Output the (x, y) coordinate of the center of the cell containing the given text.  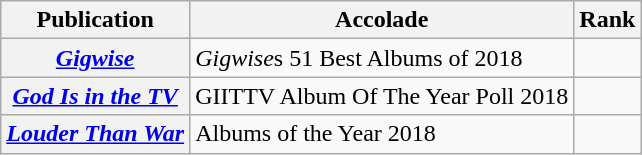
GIITTV Album Of The Year Poll 2018 (382, 96)
Publication (96, 20)
Louder Than War (96, 134)
Accolade (382, 20)
God Is in the TV (96, 96)
Albums of the Year 2018 (382, 134)
Gigwises 51 Best Albums of 2018 (382, 58)
Gigwise (96, 58)
Rank (608, 20)
